Pinpoint the cell where the given text exists, returning its (x, y) midpoint coordinate. 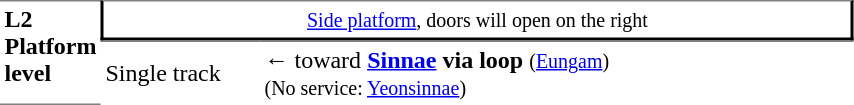
Single track (180, 72)
L2Platform level (50, 52)
Side platform, doors will open on the right (478, 20)
← toward Sinnae via loop (Eungam)(No service: Yeonsinnae) (557, 72)
